For the text-containing cell, return its midpoint in [X, Y] coordinate format. 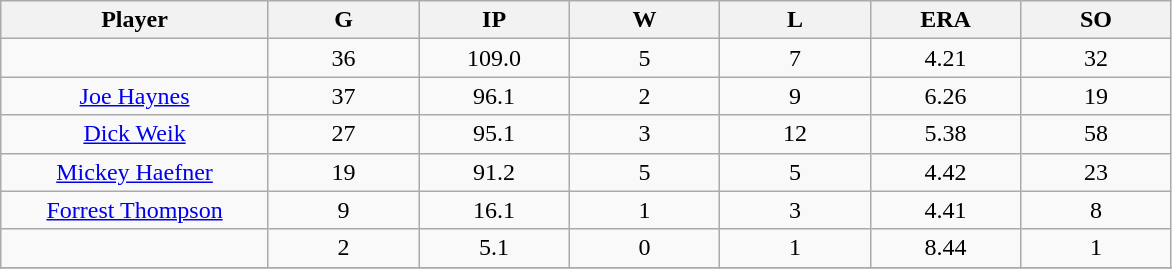
G [343, 20]
Forrest Thompson [135, 210]
ERA [945, 20]
4.21 [945, 58]
W [644, 20]
23 [1096, 172]
16.1 [494, 210]
36 [343, 58]
12 [795, 134]
8 [1096, 210]
91.2 [494, 172]
95.1 [494, 134]
58 [1096, 134]
27 [343, 134]
4.41 [945, 210]
5.38 [945, 134]
Joe Haynes [135, 96]
IP [494, 20]
32 [1096, 58]
7 [795, 58]
0 [644, 248]
6.26 [945, 96]
SO [1096, 20]
109.0 [494, 58]
5.1 [494, 248]
8.44 [945, 248]
L [795, 20]
Player [135, 20]
Dick Weik [135, 134]
96.1 [494, 96]
4.42 [945, 172]
37 [343, 96]
Mickey Haefner [135, 172]
